Provide the [X, Y] coordinate of the cell's center where the given text is located.  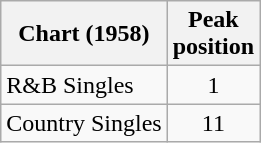
R&B Singles [84, 85]
Country Singles [84, 123]
Peakposition [213, 34]
1 [213, 85]
11 [213, 123]
Chart (1958) [84, 34]
